Detect which cell encompasses the target text, then output its [X, Y] center coordinate. 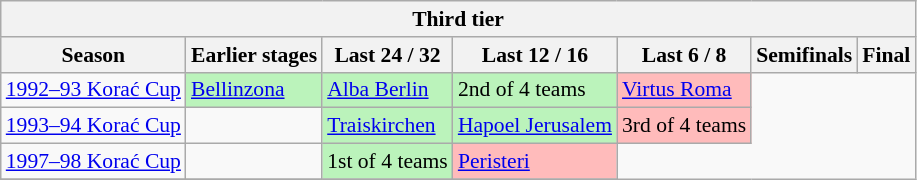
Hapoel Jerusalem [535, 126]
Final [886, 55]
Last 24 / 32 [388, 55]
Virtus Roma [684, 90]
Alba Berlin [388, 90]
Earlier stages [254, 55]
2nd of 4 teams [535, 90]
Semifinals [804, 55]
1997–98 Korać Cup [94, 162]
Last 12 / 16 [535, 55]
Traiskirchen [388, 126]
1993–94 Korać Cup [94, 126]
Bellinzona [254, 90]
1992–93 Korać Cup [94, 90]
3rd of 4 teams [684, 126]
Peristeri [535, 162]
Last 6 / 8 [684, 55]
Third tier [458, 19]
Season [94, 55]
1st of 4 teams [388, 162]
